Pinpoint the cell where the given text exists, returning its (x, y) midpoint coordinate. 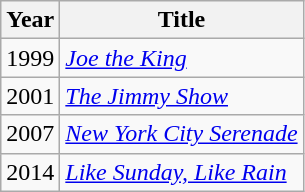
1999 (30, 58)
The Jimmy Show (182, 96)
Year (30, 20)
Joe the King (182, 58)
Title (182, 20)
Like Sunday, Like Rain (182, 172)
2001 (30, 96)
2014 (30, 172)
New York City Serenade (182, 134)
2007 (30, 134)
